Return the (X, Y) coordinate for the center point of the cell that contains the specified text.  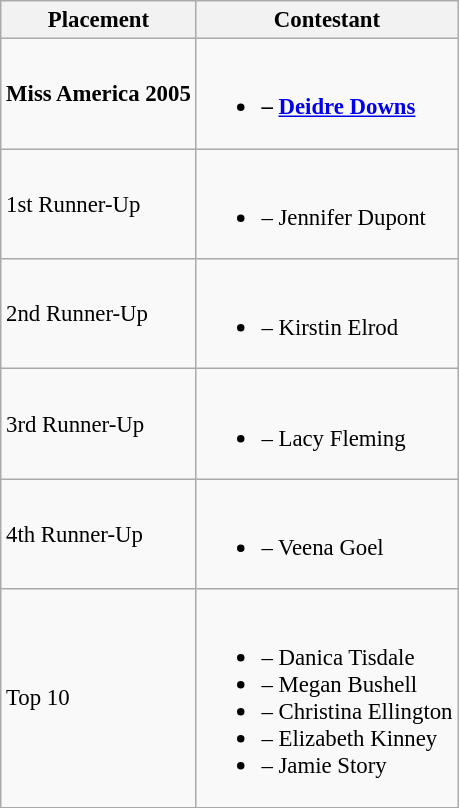
Contestant (327, 20)
4th Runner-Up (98, 534)
2nd Runner-Up (98, 314)
Placement (98, 20)
Miss America 2005 (98, 94)
3rd Runner-Up (98, 424)
– Jennifer Dupont (327, 204)
– Veena Goel (327, 534)
– Lacy Fleming (327, 424)
Top 10 (98, 698)
– Kirstin Elrod (327, 314)
– Danica Tisdale – Megan Bushell – Christina Ellington – Elizabeth Kinney – Jamie Story (327, 698)
1st Runner-Up (98, 204)
– Deidre Downs (327, 94)
